Detect which cell encompasses the target text, then output its [x, y] center coordinate. 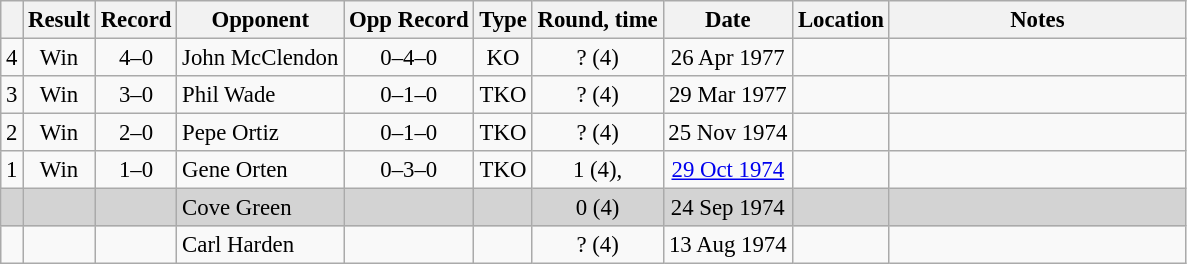
Result [60, 20]
Record [136, 20]
John McClendon [260, 58]
26 Apr 1977 [728, 58]
4 [12, 58]
Opp Record [409, 20]
29 Oct 1974 [728, 170]
Notes [1037, 20]
25 Nov 1974 [728, 133]
Cove Green [260, 208]
13 Aug 1974 [728, 245]
3–0 [136, 95]
29 Mar 1977 [728, 95]
1 [12, 170]
Pepe Ortiz [260, 133]
0 (4) [598, 208]
Gene Orten [260, 170]
1 (4), [598, 170]
Type [503, 20]
Carl Harden [260, 245]
Date [728, 20]
2 [12, 133]
Location [842, 20]
Phil Wade [260, 95]
4–0 [136, 58]
2–0 [136, 133]
3 [12, 95]
1–0 [136, 170]
24 Sep 1974 [728, 208]
0–4–0 [409, 58]
Round, time [598, 20]
0–3–0 [409, 170]
KO [503, 58]
Opponent [260, 20]
